Extract the [x, y] coordinate from the center of the cell holding the provided text.  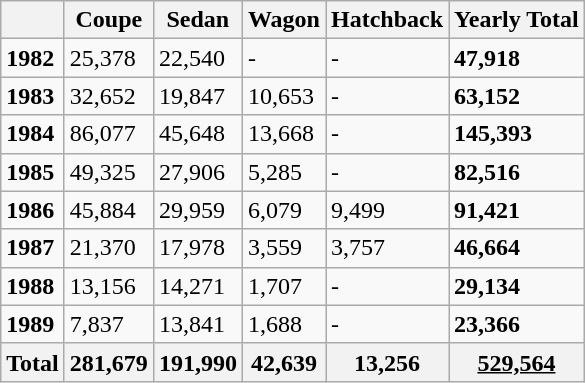
1988 [33, 286]
Sedan [198, 20]
19,847 [198, 96]
529,564 [517, 362]
191,990 [198, 362]
Hatchback [388, 20]
281,679 [108, 362]
5,285 [284, 172]
45,648 [198, 134]
1987 [33, 248]
47,918 [517, 58]
13,156 [108, 286]
145,393 [517, 134]
1,688 [284, 324]
1986 [33, 210]
32,652 [108, 96]
1,707 [284, 286]
6,079 [284, 210]
Total [33, 362]
21,370 [108, 248]
14,271 [198, 286]
Yearly Total [517, 20]
10,653 [284, 96]
Wagon [284, 20]
27,906 [198, 172]
13,668 [284, 134]
25,378 [108, 58]
1984 [33, 134]
3,559 [284, 248]
29,134 [517, 286]
63,152 [517, 96]
1985 [33, 172]
46,664 [517, 248]
1989 [33, 324]
86,077 [108, 134]
13,841 [198, 324]
82,516 [517, 172]
7,837 [108, 324]
Coupe [108, 20]
17,978 [198, 248]
1982 [33, 58]
22,540 [198, 58]
9,499 [388, 210]
23,366 [517, 324]
3,757 [388, 248]
49,325 [108, 172]
42,639 [284, 362]
1983 [33, 96]
45,884 [108, 210]
91,421 [517, 210]
13,256 [388, 362]
29,959 [198, 210]
